From the cell containing the given text, extract its center point as [X, Y] coordinate. 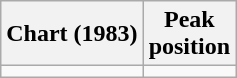
Chart (1983) [72, 34]
Peakposition [189, 34]
